Identify which cell holds the provided text, then report its (x, y) central coordinate. 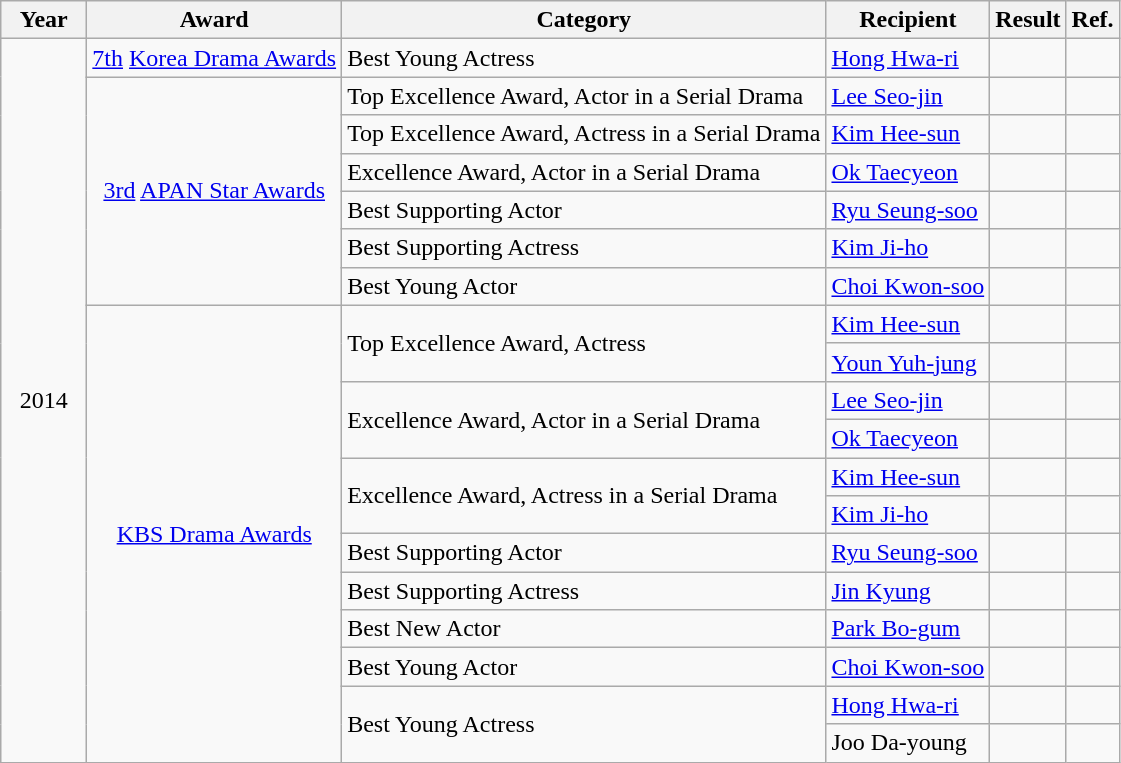
Top Excellence Award, Actor in a Serial Drama (584, 96)
Year (44, 20)
Result (1028, 20)
KBS Drama Awards (214, 534)
2014 (44, 400)
Best New Actor (584, 629)
Award (214, 20)
Park Bo-gum (908, 629)
Top Excellence Award, Actress (584, 343)
Category (584, 20)
Jin Kyung (908, 591)
Top Excellence Award, Actress in a Serial Drama (584, 134)
Ref. (1092, 20)
Joo Da-young (908, 743)
3rd APAN Star Awards (214, 191)
Recipient (908, 20)
Excellence Award, Actress in a Serial Drama (584, 496)
Youn Yuh-jung (908, 362)
7th Korea Drama Awards (214, 58)
